Detect which cell encompasses the target text, then output its [X, Y] center coordinate. 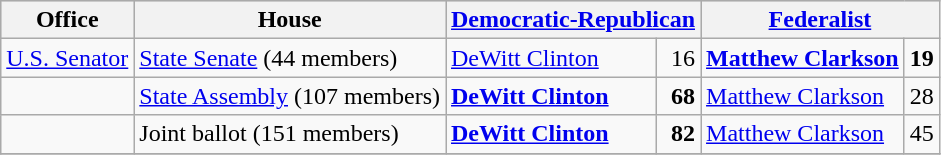
16 [679, 58]
U.S. Senator [68, 58]
68 [679, 96]
Democratic-Republican [574, 20]
Federalist [820, 20]
45 [922, 134]
19 [922, 58]
House [290, 20]
State Senate (44 members) [290, 58]
28 [922, 96]
Office [68, 20]
82 [679, 134]
State Assembly (107 members) [290, 96]
Joint ballot (151 members) [290, 134]
